Locate the cell with the specified text and output its (X, Y) center coordinate. 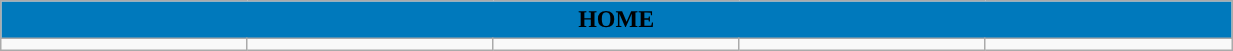
HOME (616, 20)
